Find where the given text appears and provide that cell's center as [x, y] coordinate. 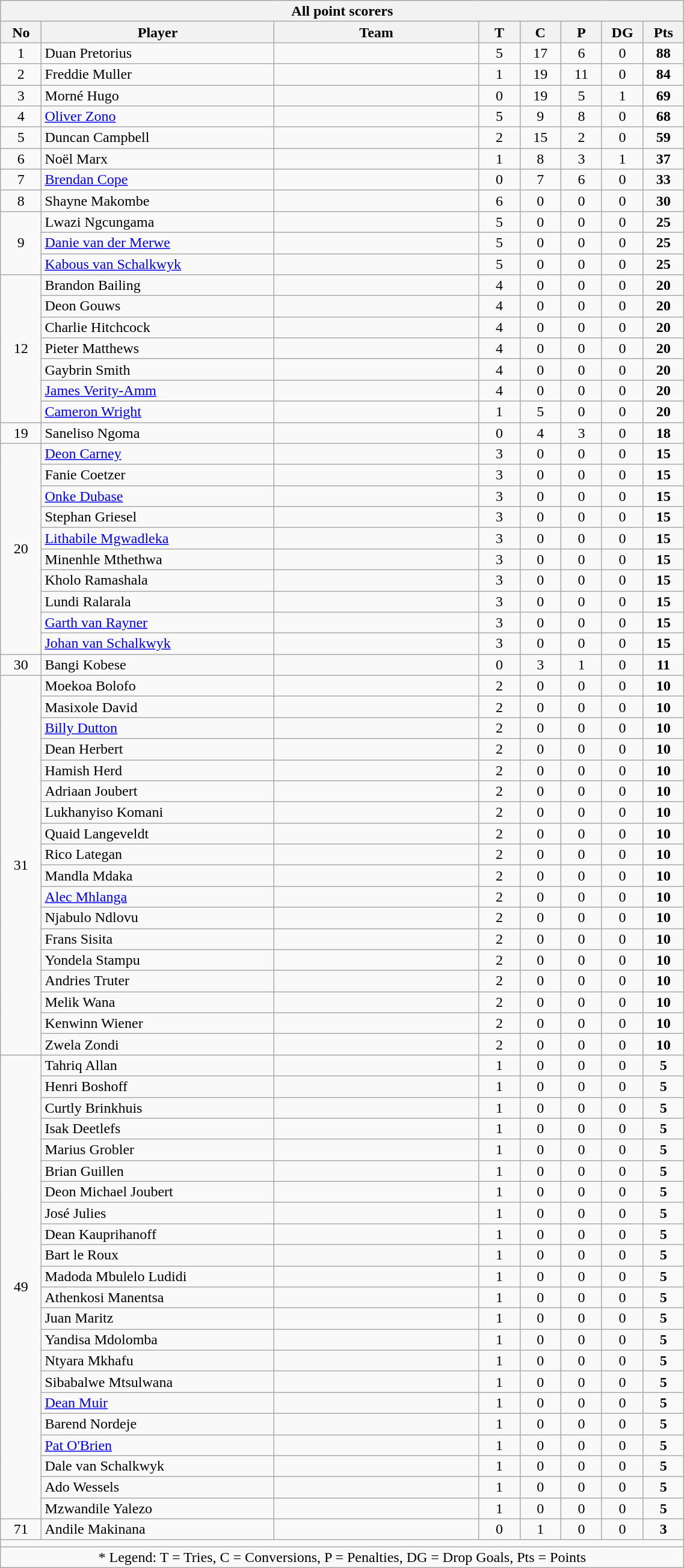
Gaybrin Smith [158, 369]
Lwazi Ngcungama [158, 221]
Morné Hugo [158, 95]
Brendan Cope [158, 179]
Danie van der Merwe [158, 243]
Duncan Campbell [158, 137]
Kabous van Schalkwyk [158, 265]
Zwela Zondi [158, 1044]
Moekoa Bolofo [158, 686]
Yondela Stampu [158, 960]
Deon Michael Joubert [158, 1192]
Deon Carney [158, 453]
Dean Kauprihanoff [158, 1234]
Pts [664, 32]
Athenkosi Manentsa [158, 1298]
Dale van Schalkwyk [158, 1466]
Tahriq Allan [158, 1066]
Cameron Wright [158, 411]
Alec Mhlanga [158, 896]
18 [664, 433]
Hamish Herd [158, 770]
Sibabalwe Mtsulwana [158, 1382]
Henri Boshoff [158, 1086]
* Legend: T = Tries, C = Conversions, P = Penalties, DG = Drop Goals, Pts = Points [342, 1557]
37 [664, 159]
James Verity-Amm [158, 391]
José Julies [158, 1213]
Bart le Roux [158, 1255]
Juan Maritz [158, 1318]
Masixole David [158, 707]
Yandisa Mdolomba [158, 1340]
Andile Makinana [158, 1529]
Njabulo Ndlovu [158, 918]
Curtly Brinkhuis [158, 1108]
All point scorers [342, 11]
C [540, 32]
Minenhle Mthethwa [158, 559]
Lithabile Mgwadleka [158, 538]
T [499, 32]
Fanie Coetzer [158, 475]
Duan Pretorius [158, 53]
Bangi Kobese [158, 665]
Charlie Hitchcock [158, 327]
Kholo Ramashala [158, 580]
Oliver Zono [158, 117]
Player [158, 32]
Lundi Ralarala [158, 601]
Deon Gouws [158, 307]
No [21, 32]
31 [21, 865]
Quaid Langeveldt [158, 834]
59 [664, 137]
Noël Marx [158, 159]
Andries Truter [158, 982]
Adriaan Joubert [158, 792]
Johan van Schalkwyk [158, 644]
Stephan Griesel [158, 517]
Rico Lategan [158, 854]
Onke Dubase [158, 496]
Barend Nordeje [158, 1424]
Team [377, 32]
Saneliso Ngoma [158, 433]
Madoda Mbulelo Ludidi [158, 1276]
Billy Dutton [158, 728]
DG [622, 32]
Ado Wessels [158, 1487]
Pat O'Brien [158, 1445]
49 [21, 1287]
Brian Guillen [158, 1170]
Shayne Makombe [158, 201]
33 [664, 179]
Isak Deetlefs [158, 1128]
Melik Wana [158, 1002]
Ntyara Mkhafu [158, 1360]
Marius Grobler [158, 1150]
12 [21, 349]
P [581, 32]
68 [664, 117]
Brandon Bailing [158, 285]
Garth van Rayner [158, 623]
Lukhanyiso Komani [158, 812]
Freddie Muller [158, 75]
Mzwandile Yalezo [158, 1508]
17 [540, 53]
Frans Sisita [158, 939]
84 [664, 75]
88 [664, 53]
Dean Herbert [158, 749]
Mandla Mdaka [158, 876]
Dean Muir [158, 1403]
Kenwinn Wiener [158, 1024]
Pieter Matthews [158, 349]
69 [664, 95]
71 [21, 1529]
